Capture the cell that displays the provided text and extract its [X, Y] central coordinate. 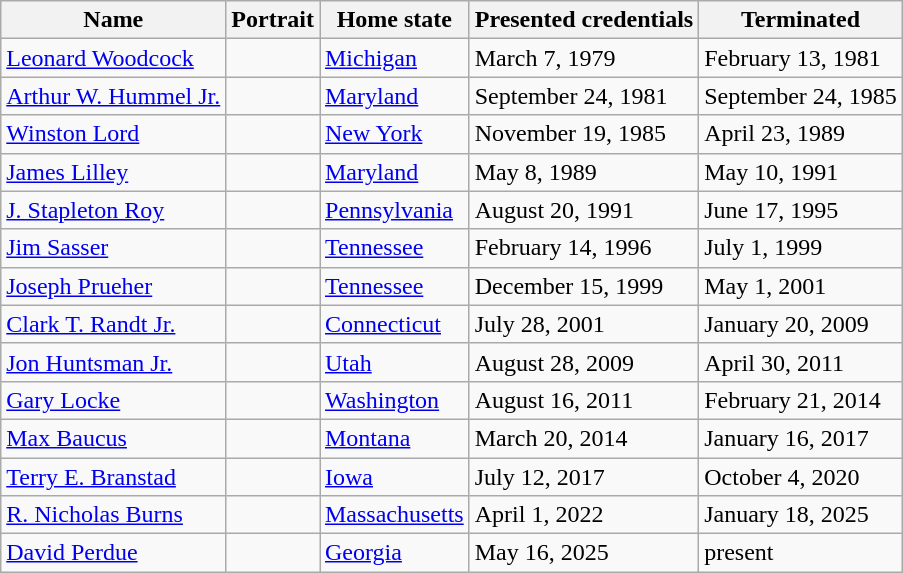
November 19, 1985 [584, 134]
February 14, 1996 [584, 248]
May 16, 2025 [584, 553]
Terminated [801, 20]
September 24, 1981 [584, 96]
October 4, 2020 [801, 477]
April 1, 2022 [584, 515]
Joseph Prueher [114, 286]
January 18, 2025 [801, 515]
June 17, 1995 [801, 210]
Washington [395, 400]
May 1, 2001 [801, 286]
April 23, 1989 [801, 134]
Name [114, 20]
July 1, 1999 [801, 248]
July 28, 2001 [584, 324]
Clark T. Randt Jr. [114, 324]
March 20, 2014 [584, 438]
August 16, 2011 [584, 400]
J. Stapleton Roy [114, 210]
April 30, 2011 [801, 362]
Leonard Woodcock [114, 58]
Massachusetts [395, 515]
Montana [395, 438]
Michigan [395, 58]
May 8, 1989 [584, 172]
Jon Huntsman Jr. [114, 362]
David Perdue [114, 553]
R. Nicholas Burns [114, 515]
February 13, 1981 [801, 58]
August 28, 2009 [584, 362]
Gary Locke [114, 400]
Pennsylvania [395, 210]
Georgia [395, 553]
Jim Sasser [114, 248]
December 15, 1999 [584, 286]
James Lilley [114, 172]
New York [395, 134]
July 12, 2017 [584, 477]
Presented credentials [584, 20]
February 21, 2014 [801, 400]
Max Baucus [114, 438]
September 24, 1985 [801, 96]
Winston Lord [114, 134]
Connecticut [395, 324]
January 16, 2017 [801, 438]
Portrait [273, 20]
January 20, 2009 [801, 324]
August 20, 1991 [584, 210]
Arthur W. Hummel Jr. [114, 96]
March 7, 1979 [584, 58]
Utah [395, 362]
Home state [395, 20]
May 10, 1991 [801, 172]
present [801, 553]
Terry E. Branstad [114, 477]
Iowa [395, 477]
